Provide the [X, Y] coordinate of the cell's center where the given text is located.  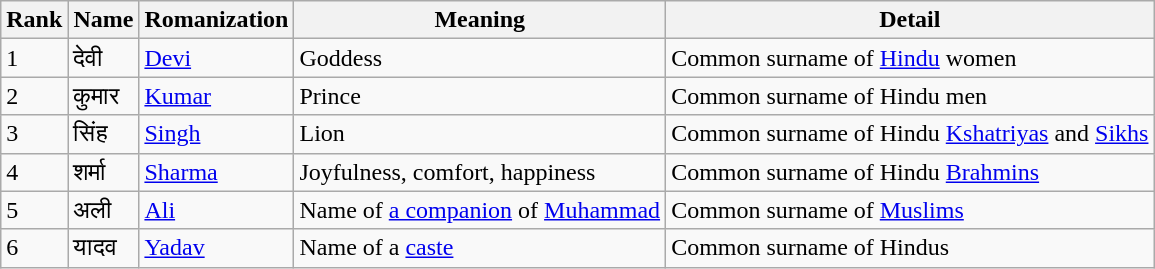
Joyfulness, comfort, happiness [480, 172]
यादव [104, 248]
Common surname of Hindu Kshatriyas and Sikhs [910, 134]
Name of a companion of Muhammad [480, 210]
Romanization [216, 20]
देवी [104, 58]
Prince [480, 96]
2 [34, 96]
कुमार [104, 96]
अली [104, 210]
Name of a caste [480, 248]
Common surname of Muslims [910, 210]
Goddess [480, 58]
Common surname of Hindu men [910, 96]
Ali [216, 210]
सिंह [104, 134]
Meaning [480, 20]
शर्मा [104, 172]
6 [34, 248]
Detail [910, 20]
Common surname of Hindu Brahmins [910, 172]
Yadav [216, 248]
Kumar [216, 96]
Lion [480, 134]
Sharma [216, 172]
1 [34, 58]
Rank [34, 20]
Singh [216, 134]
3 [34, 134]
5 [34, 210]
Common surname of Hindus [910, 248]
Common surname of Hindu women [910, 58]
4 [34, 172]
Name [104, 20]
Devi [216, 58]
